Return the [x, y] coordinate for the center point of the cell that contains the specified text.  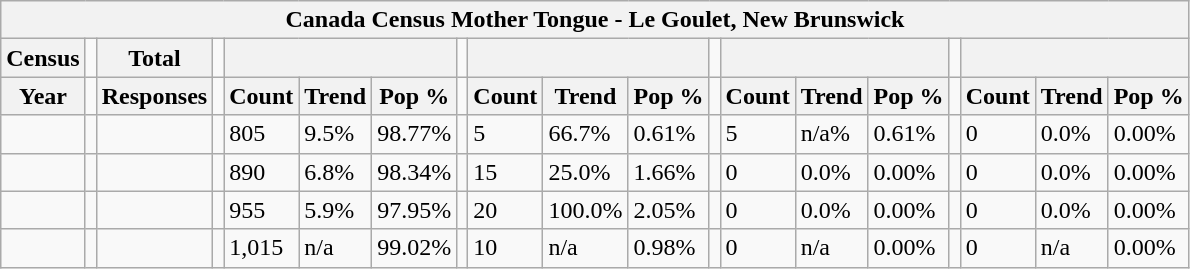
10 [506, 248]
2.05% [668, 210]
955 [262, 210]
Year [43, 96]
n/a% [832, 134]
1.66% [668, 172]
Census [43, 58]
6.8% [336, 172]
Total [154, 58]
20 [506, 210]
98.34% [414, 172]
805 [262, 134]
100.0% [586, 210]
Responses [154, 96]
1,015 [262, 248]
0.98% [668, 248]
9.5% [336, 134]
25.0% [586, 172]
890 [262, 172]
66.7% [586, 134]
99.02% [414, 248]
Canada Census Mother Tongue - Le Goulet, New Brunswick [595, 20]
97.95% [414, 210]
98.77% [414, 134]
5.9% [336, 210]
15 [506, 172]
